For the text-containing cell, return its midpoint in (x, y) coordinate format. 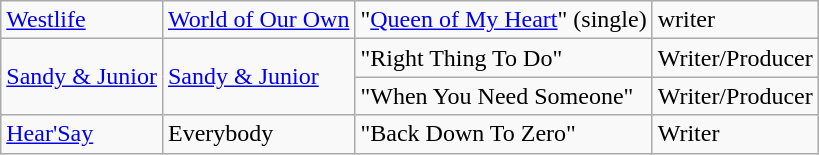
Hear'Say (82, 134)
Writer (735, 134)
Everybody (258, 134)
"When You Need Someone" (504, 96)
"Queen of My Heart" (single) (504, 20)
World of Our Own (258, 20)
"Right Thing To Do" (504, 58)
Westlife (82, 20)
"Back Down To Zero" (504, 134)
writer (735, 20)
